Locate the cell with the specified text and output its (X, Y) center coordinate. 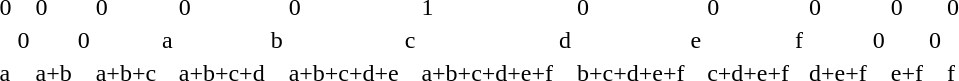
a (168, 40)
b (276, 40)
c (410, 40)
d (566, 40)
e (696, 40)
f (800, 40)
